Find where the given text appears and provide that cell's center as [X, Y] coordinate. 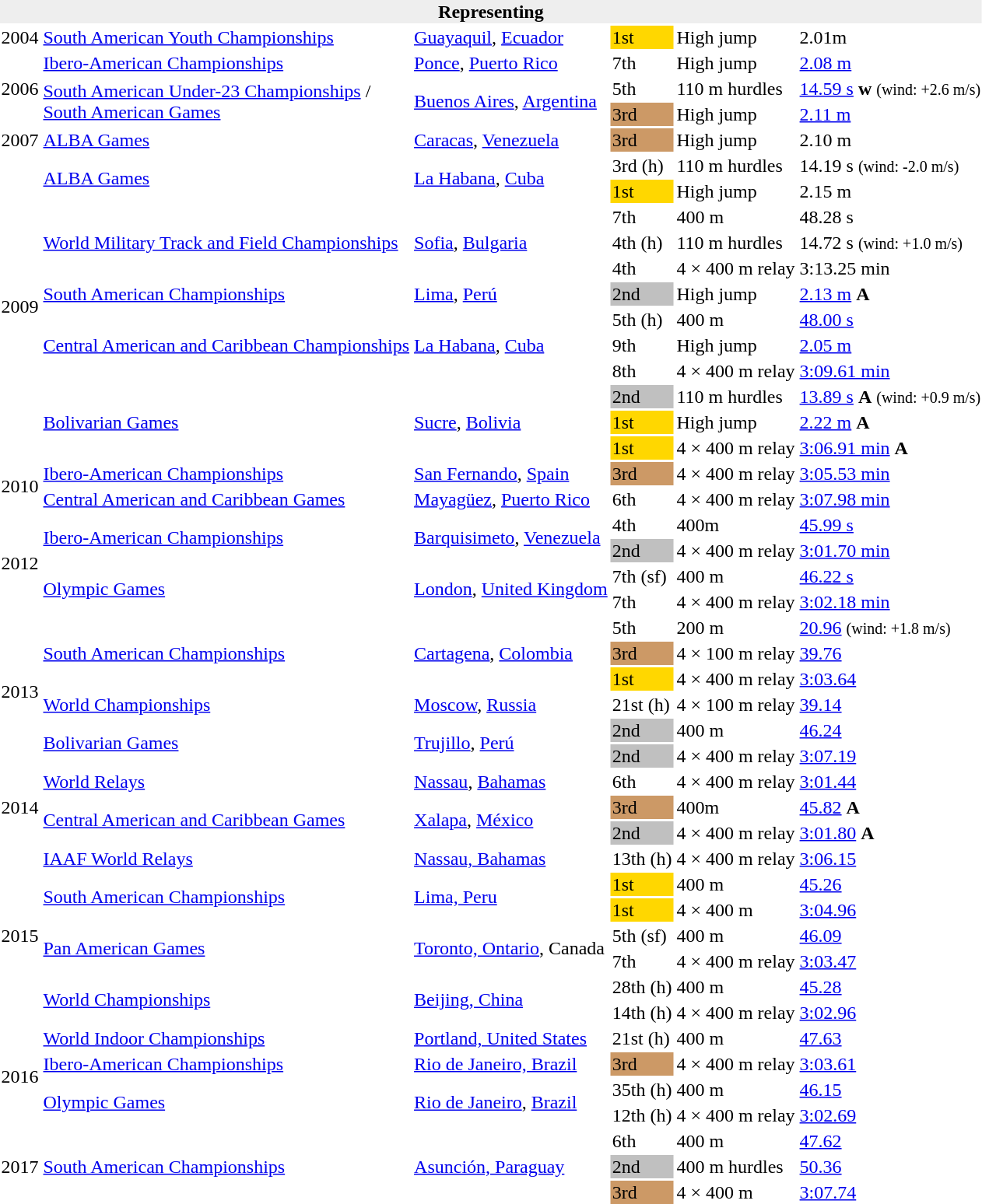
2013 [20, 692]
2.08 m [890, 63]
Pan American Games [226, 949]
World Military Track and Field Championships [226, 243]
South American Under-23 Championships / South American Games [226, 101]
3:02.96 [890, 1013]
Mayagüez, Puerto Rico [511, 499]
South American Youth Championships [226, 37]
2.10 m [890, 140]
2010 [20, 487]
Caracas, Venezuela [511, 140]
2007 [20, 140]
3:06.15 [890, 859]
45.26 [890, 884]
Toronto, Ontario, Canada [511, 949]
14th (h) [642, 1013]
World Indoor Championships [226, 1038]
3:03.47 [890, 961]
Sofia, Bulgaria [511, 243]
IAAF World Relays [226, 859]
3:07.74 [890, 1192]
39.76 [890, 653]
3:01.70 min [890, 551]
9th [642, 345]
2.11 m [890, 114]
3:03.64 [890, 679]
San Fernando, Spain [511, 474]
13th (h) [642, 859]
48.00 s [890, 320]
3:05.53 min [890, 474]
45.82 A [890, 807]
3:07.98 min [890, 499]
45.28 [890, 987]
39.14 [890, 705]
2016 [20, 1076]
London, United Kingdom [511, 590]
3rd (h) [642, 166]
28th (h) [642, 987]
2004 [20, 37]
Barquisimeto, Venezuela [511, 538]
Lima, Perú [511, 294]
14.72 s (wind: +1.0 m/s) [890, 243]
48.28 s [890, 217]
3:06.91 min A [890, 448]
2017 [20, 1167]
46.24 [890, 730]
Portland, United States [511, 1038]
46.09 [890, 936]
3:07.19 [890, 756]
3:04.96 [890, 910]
3:02.69 [890, 1115]
2006 [20, 89]
3:01.44 [890, 782]
7th (sf) [642, 576]
3:13.25 min [890, 268]
Representing [491, 12]
3:02.18 min [890, 602]
Buenos Aires, Argentina [511, 101]
2.15 m [890, 191]
35th (h) [642, 1090]
14.19 s (wind: -2.0 m/s) [890, 166]
Ponce, Puerto Rico [511, 63]
2014 [20, 807]
12th (h) [642, 1115]
400 m hurdles [736, 1167]
47.63 [890, 1038]
Beijing, China [511, 1000]
Asunción, Paraguay [511, 1167]
20.96 (wind: +1.8 m/s) [890, 628]
46.22 s [890, 576]
3:03.61 [890, 1064]
45.99 s [890, 525]
World Relays [226, 782]
13.89 s A (wind: +0.9 m/s) [890, 397]
2012 [20, 563]
Sucre, Bolivia [511, 422]
46.15 [890, 1090]
2009 [20, 306]
Guayaquil, Ecuador [511, 37]
5th (h) [642, 320]
Cartagena, Colombia [511, 653]
2.05 m [890, 345]
5th (sf) [642, 936]
14.59 s w (wind: +2.6 m/s) [890, 89]
2.01m [890, 37]
Lima, Peru [511, 898]
3:01.80 A [890, 833]
2.22 m A [890, 422]
Xalapa, México [511, 820]
50.36 [890, 1167]
47.62 [890, 1141]
4th (h) [642, 243]
Central American and Caribbean Championships [226, 345]
Trujillo, Perú [511, 744]
3:09.61 min [890, 371]
8th [642, 371]
2.13 m A [890, 294]
200 m [736, 628]
Moscow, Russia [511, 705]
2015 [20, 936]
